For the text-containing cell, return its midpoint in (X, Y) coordinate format. 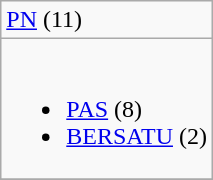
PAS (8) BERSATU (2) (107, 109)
PN (11) (107, 20)
